Return [X, Y] of the center of cell containing provided text 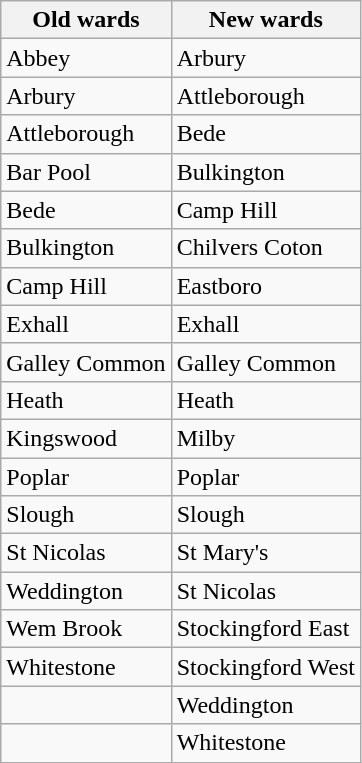
Chilvers Coton [266, 248]
Eastboro [266, 286]
Milby [266, 438]
Stockingford East [266, 629]
Bar Pool [86, 172]
Abbey [86, 58]
Kingswood [86, 438]
New wards [266, 20]
St Mary's [266, 553]
Old wards [86, 20]
Stockingford West [266, 667]
Wem Brook [86, 629]
